Extract the (X, Y) coordinate from the center of the cell holding the provided text.  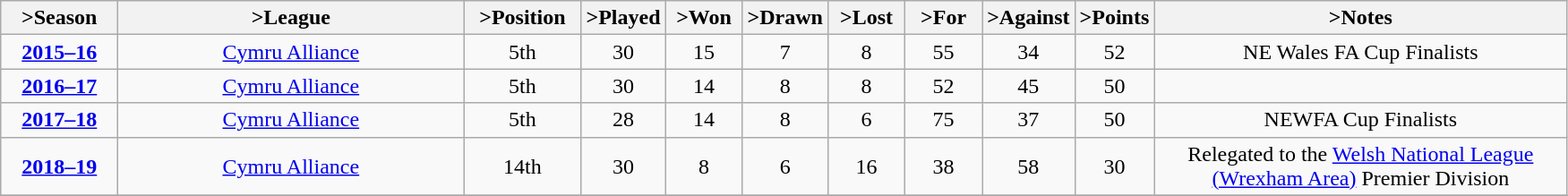
>League (291, 18)
>For (944, 18)
34 (1028, 52)
28 (623, 120)
37 (1028, 120)
>Notes (1361, 18)
>Points (1114, 18)
>Lost (866, 18)
Relegated to the Welsh National League (Wrexham Area) Premier Division (1361, 166)
16 (866, 166)
38 (944, 166)
NE Wales FA Cup Finalists (1361, 52)
>Played (623, 18)
58 (1028, 166)
NEWFA Cup Finalists (1361, 120)
2015–16 (59, 52)
>Season (59, 18)
>Won (704, 18)
15 (704, 52)
>Against (1028, 18)
2016–17 (59, 86)
45 (1028, 86)
7 (784, 52)
2018–19 (59, 166)
>Position (523, 18)
75 (944, 120)
2017–18 (59, 120)
55 (944, 52)
14th (523, 166)
>Drawn (784, 18)
